Provide the (x, y) coordinate of the cell's center where the given text is located.  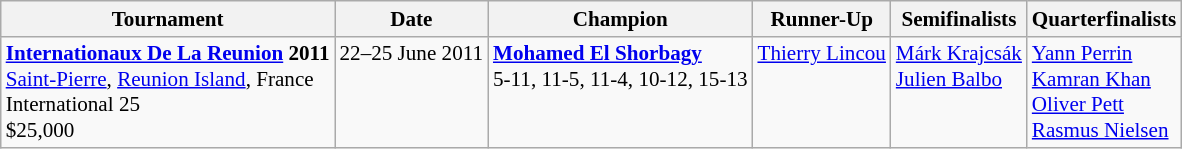
Runner-Up (822, 18)
Semifinalists (959, 18)
Internationaux De La Reunion 2011 Saint-Pierre, Reunion Island, FranceInternational 25$25,000 (168, 92)
Thierry Lincou (822, 92)
22–25 June 2011 (412, 92)
Quarterfinalists (1104, 18)
Yann Perrin Kamran Khan Oliver Pett Rasmus Nielsen (1104, 92)
Mohamed El Shorbagy5-11, 11-5, 11-4, 10-12, 15-13 (620, 92)
Márk Krajcsák Julien Balbo (959, 92)
Date (412, 18)
Champion (620, 18)
Tournament (168, 18)
